Pinpoint the cell where the given text exists, returning its (X, Y) midpoint coordinate. 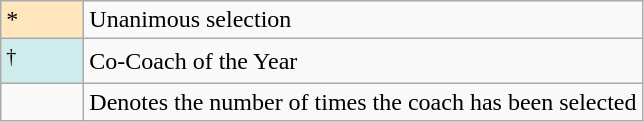
Co-Coach of the Year (363, 62)
Denotes the number of times the coach has been selected (363, 102)
† (42, 62)
Unanimous selection (363, 20)
* (42, 20)
